For the text-containing cell, return its midpoint in (x, y) coordinate format. 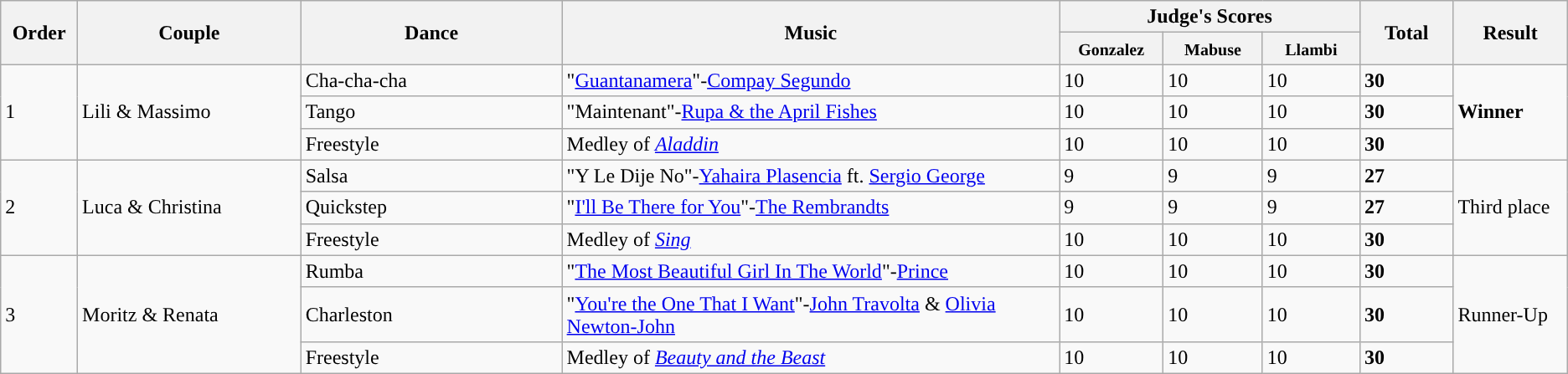
Medley of Aladdin (811, 144)
Charleston (431, 315)
Dance (431, 33)
Music (811, 33)
Medley of Sing (811, 239)
"Y Le Dije No"-Yahaira Plasencia ft. Sergio George (811, 176)
Quickstep (431, 207)
"Maintenant"-Rupa & the April Fishes (811, 112)
Order (39, 33)
Llambi (1311, 49)
"The Most Beautiful Girl In The World"-Prince (811, 271)
Luca & Christina (189, 207)
Couple (189, 33)
Gonzalez (1112, 49)
3 (39, 315)
Rumba (431, 271)
Runner-Up (1510, 315)
Lili & Massimo (189, 112)
"Guantanamera"-Compay Segundo (811, 80)
"You're the One That I Want"-John Travolta & Olivia Newton-John (811, 315)
Mabuse (1213, 49)
Tango (431, 112)
Third place (1510, 207)
Result (1510, 33)
Cha-cha-cha (431, 80)
1 (39, 112)
Medley of Beauty and the Beast (811, 357)
Judge's Scores (1210, 17)
2 (39, 207)
Winner (1510, 112)
"I'll Be There for You"-The Rembrandts (811, 207)
Total (1406, 33)
Salsa (431, 176)
Moritz & Renata (189, 315)
